From the cell containing the given text, extract its center point as (X, Y) coordinate. 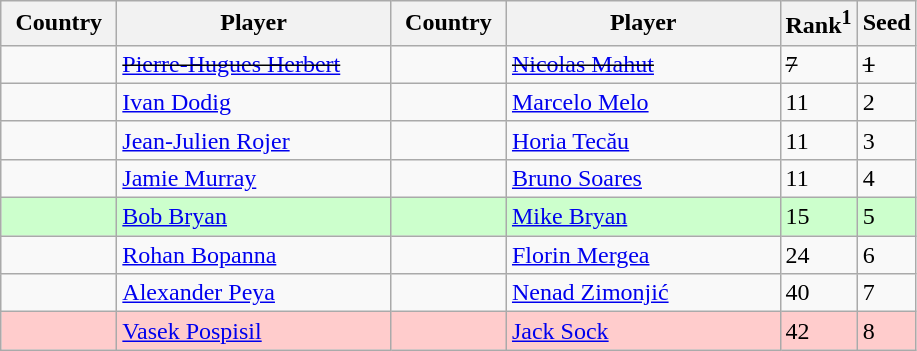
Pierre-Hugues Herbert (254, 64)
Jean-Julien Rojer (254, 140)
24 (818, 255)
6 (886, 255)
Seed (886, 24)
Florin Mergea (643, 255)
Rank1 (818, 24)
Nicolas Mahut (643, 64)
5 (886, 217)
8 (886, 331)
Marcelo Melo (643, 102)
3 (886, 140)
Rohan Bopanna (254, 255)
4 (886, 178)
2 (886, 102)
Ivan Dodig (254, 102)
42 (818, 331)
Mike Bryan (643, 217)
1 (886, 64)
Alexander Peya (254, 293)
Nenad Zimonjić (643, 293)
40 (818, 293)
Vasek Pospisil (254, 331)
Horia Tecău (643, 140)
Jamie Murray (254, 178)
15 (818, 217)
Jack Sock (643, 331)
Bob Bryan (254, 217)
Bruno Soares (643, 178)
